Capture the cell that displays the provided text and extract its [X, Y] central coordinate. 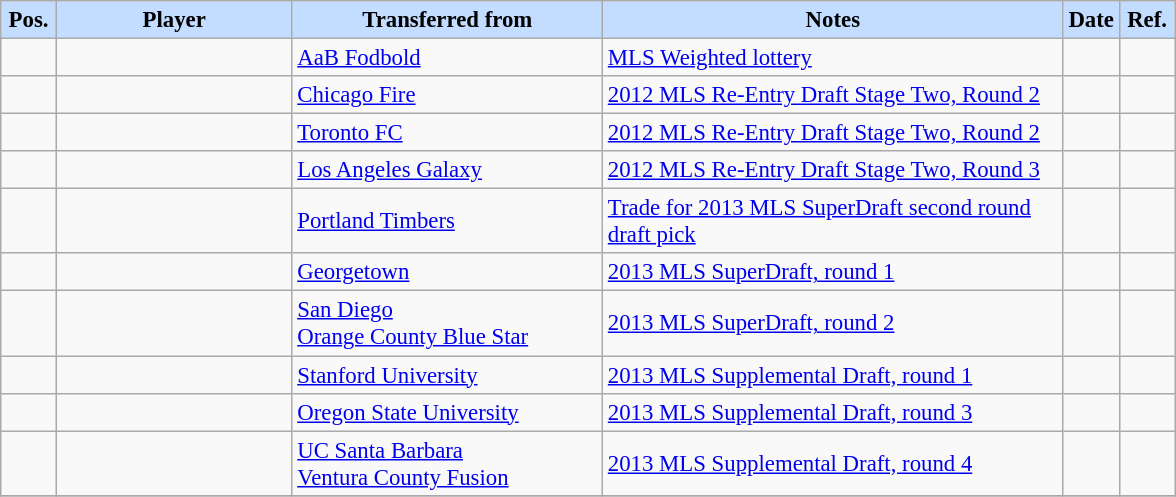
Ref. [1147, 20]
Player [174, 20]
Georgetown [448, 273]
Trade for 2013 MLS SuperDraft second round draft pick [834, 222]
Portland Timbers [448, 222]
Notes [834, 20]
2013 MLS Supplemental Draft, round 1 [834, 375]
AaB Fodbold [448, 58]
Oregon State University [448, 412]
2012 MLS Re-Entry Draft Stage Two, Round 3 [834, 170]
2013 MLS SuperDraft, round 2 [834, 324]
Los Angeles Galaxy [448, 170]
Date [1091, 20]
Pos. [29, 20]
Toronto FC [448, 133]
Stanford University [448, 375]
2013 MLS Supplemental Draft, round 3 [834, 412]
Chicago Fire [448, 95]
2013 MLS SuperDraft, round 1 [834, 273]
San Diego Orange County Blue Star [448, 324]
MLS Weighted lottery [834, 58]
UC Santa Barbara Ventura County Fusion [448, 464]
Transferred from [448, 20]
2013 MLS Supplemental Draft, round 4 [834, 464]
